From the cell containing the given text, extract its center point as [x, y] coordinate. 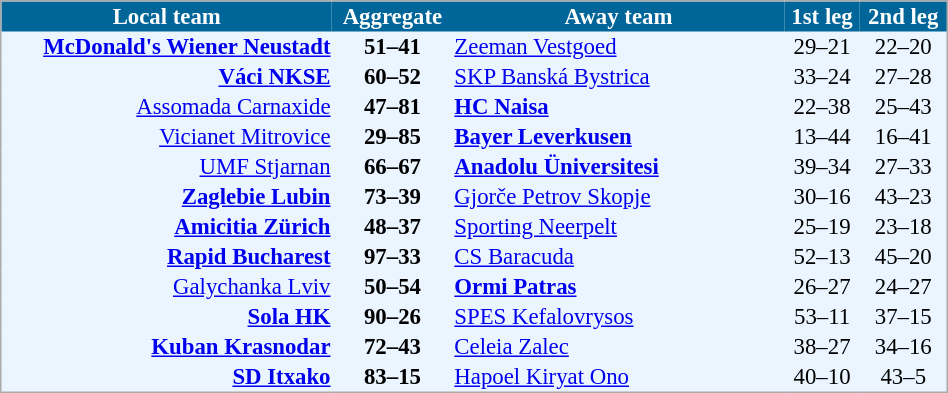
Rapid Bucharest [166, 257]
Gjorče Petrov Skopje [618, 197]
43–5 [904, 377]
50–54 [392, 287]
13–44 [822, 137]
90–26 [392, 317]
Sola HK [166, 317]
38–27 [822, 347]
Amicitia Zürich [166, 227]
97–33 [392, 257]
40–10 [822, 377]
47–81 [392, 107]
Zeeman Vestgoed [618, 47]
51–41 [392, 47]
72–43 [392, 347]
24–27 [904, 287]
39–34 [822, 167]
CS Baracuda [618, 257]
22–20 [904, 47]
22–38 [822, 107]
43–23 [904, 197]
53–11 [822, 317]
16–41 [904, 137]
52–13 [822, 257]
30–16 [822, 197]
27–33 [904, 167]
SPES Kefalovrysos [618, 317]
29–21 [822, 47]
60–52 [392, 77]
McDonald's Wiener Neustadt [166, 47]
Celeia Zalec [618, 347]
Local team [166, 16]
33–24 [822, 77]
34–16 [904, 347]
Bayer Leverkusen [618, 137]
25–19 [822, 227]
26–27 [822, 287]
SD Itxako [166, 377]
27–28 [904, 77]
Vicianet Mitrovice [166, 137]
1st leg [822, 16]
66–67 [392, 167]
45–20 [904, 257]
HC Naisa [618, 107]
29–85 [392, 137]
83–15 [392, 377]
Zaglebie Lubin [166, 197]
Kuban Krasnodar [166, 347]
23–18 [904, 227]
Aggregate [392, 16]
Ormi Patras [618, 287]
Váci NKSE [166, 77]
25–43 [904, 107]
2nd leg [904, 16]
37–15 [904, 317]
SKP Banská Bystrica [618, 77]
Sporting Neerpelt [618, 227]
UMF Stjarnan [166, 167]
48–37 [392, 227]
Away team [618, 16]
Anadolu Üniversitesi [618, 167]
Hapoel Kiryat Ono [618, 377]
Assomada Carnaxide [166, 107]
73–39 [392, 197]
Galychanka Lviv [166, 287]
